Locate the cell with the specified text and output its (X, Y) center coordinate. 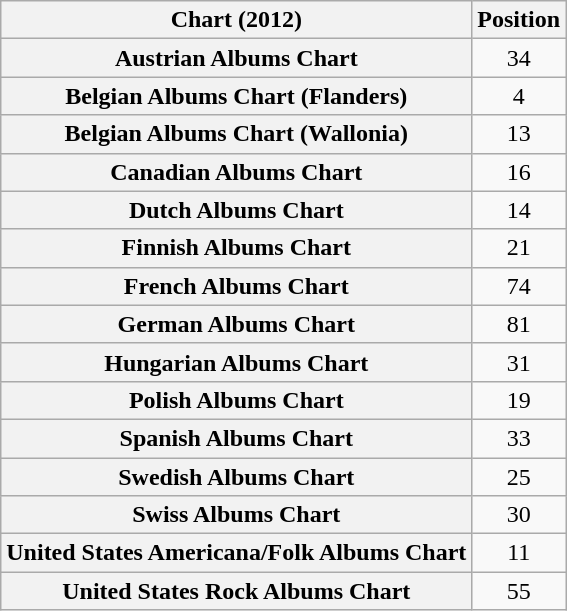
16 (519, 172)
United States Rock Albums Chart (236, 591)
Canadian Albums Chart (236, 172)
Austrian Albums Chart (236, 58)
55 (519, 591)
74 (519, 286)
30 (519, 515)
Finnish Albums Chart (236, 248)
Swedish Albums Chart (236, 477)
33 (519, 438)
Position (519, 20)
11 (519, 553)
4 (519, 96)
81 (519, 324)
French Albums Chart (236, 286)
34 (519, 58)
14 (519, 210)
Polish Albums Chart (236, 400)
13 (519, 134)
19 (519, 400)
21 (519, 248)
Belgian Albums Chart (Wallonia) (236, 134)
Dutch Albums Chart (236, 210)
Spanish Albums Chart (236, 438)
Swiss Albums Chart (236, 515)
Belgian Albums Chart (Flanders) (236, 96)
31 (519, 362)
Hungarian Albums Chart (236, 362)
25 (519, 477)
United States Americana/Folk Albums Chart (236, 553)
Chart (2012) (236, 20)
German Albums Chart (236, 324)
